Pinpoint the cell where the given text exists, returning its [X, Y] midpoint coordinate. 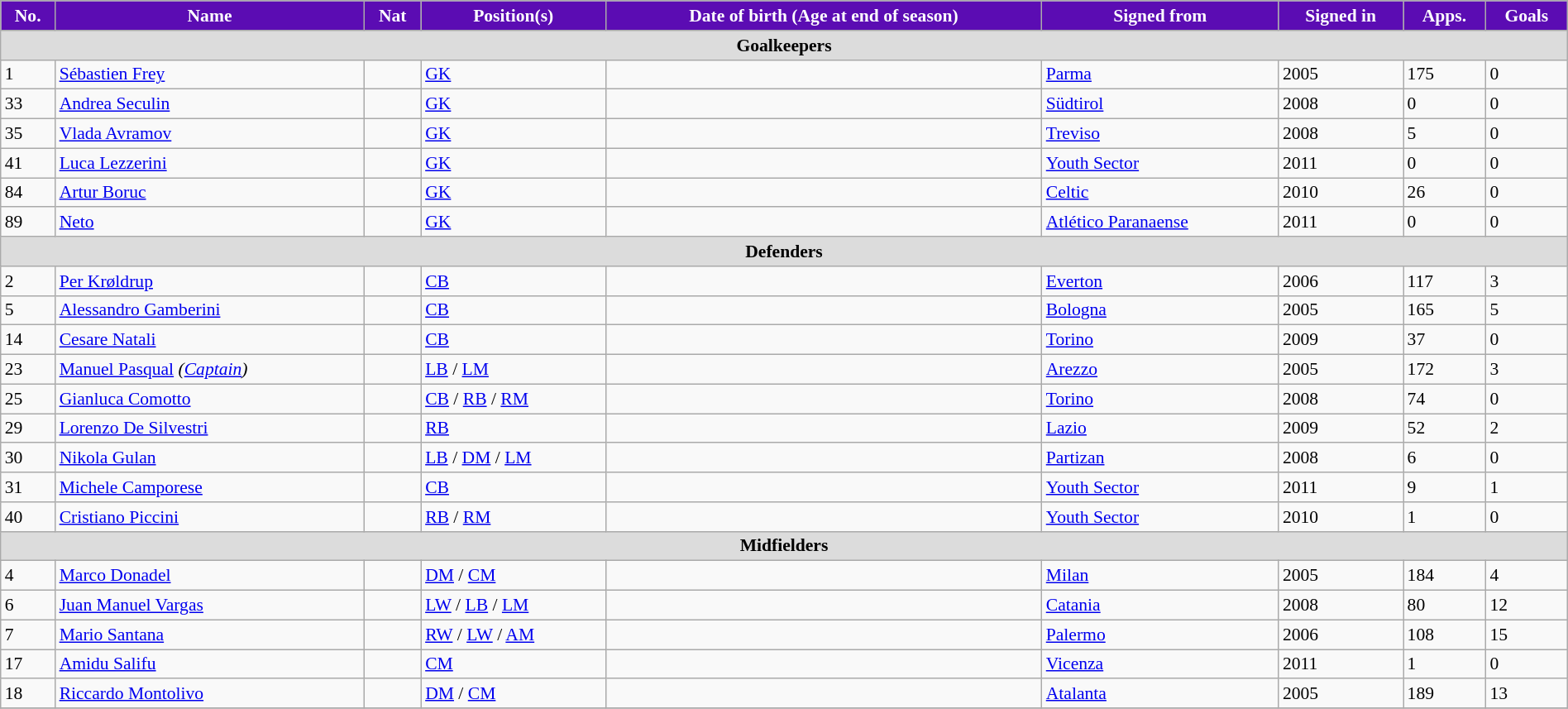
RW / LW / AM [513, 635]
Amidu Salifu [210, 664]
Manuel Pasqual (Captain) [210, 370]
Palermo [1160, 635]
108 [1445, 635]
Date of birth (Age at end of season) [824, 16]
84 [28, 193]
35 [28, 134]
165 [1445, 310]
Cristiano Piccini [210, 517]
CM [513, 664]
189 [1445, 694]
Goals [1527, 16]
Luca Lezzerini [210, 163]
Midfielders [784, 546]
Vicenza [1160, 664]
175 [1445, 74]
Nikola Gulan [210, 458]
Defenders [784, 252]
Nat [392, 16]
Name [210, 16]
CB / RB / RM [513, 399]
LB / LM [513, 370]
26 [1445, 193]
Juan Manuel Vargas [210, 606]
18 [28, 694]
52 [1445, 429]
Michele Camporese [210, 487]
Signed in [1341, 16]
Partizan [1160, 458]
14 [28, 340]
RB / RM [513, 517]
Celtic [1160, 193]
Marco Donadel [210, 576]
Atlético Paranaense [1160, 223]
Position(s) [513, 16]
Signed from [1160, 16]
Alessandro Gamberini [210, 310]
117 [1445, 281]
Lazio [1160, 429]
Arezzo [1160, 370]
LW / LB / LM [513, 606]
Parma [1160, 74]
7 [28, 635]
LB / DM / LM [513, 458]
41 [28, 163]
Neto [210, 223]
Catania [1160, 606]
184 [1445, 576]
Gianluca Comotto [210, 399]
25 [28, 399]
Andrea Seculin [210, 104]
33 [28, 104]
Vlada Avramov [210, 134]
30 [28, 458]
13 [1527, 694]
172 [1445, 370]
Goalkeepers [784, 46]
Südtirol [1160, 104]
89 [28, 223]
No. [28, 16]
37 [1445, 340]
Everton [1160, 281]
Riccardo Montolivo [210, 694]
RB [513, 429]
Sébastien Frey [210, 74]
74 [1445, 399]
Artur Boruc [210, 193]
15 [1527, 635]
Milan [1160, 576]
29 [28, 429]
Apps. [1445, 16]
31 [28, 487]
17 [28, 664]
40 [28, 517]
80 [1445, 606]
Atalanta [1160, 694]
Treviso [1160, 134]
Lorenzo De Silvestri [210, 429]
Mario Santana [210, 635]
Bologna [1160, 310]
23 [28, 370]
Per Krøldrup [210, 281]
Cesare Natali [210, 340]
9 [1445, 487]
12 [1527, 606]
